Detect which cell encompasses the target text, then output its [x, y] center coordinate. 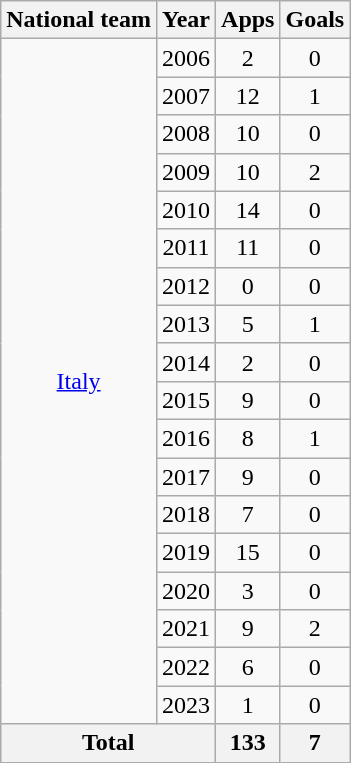
133 [248, 743]
2007 [186, 96]
6 [248, 667]
2023 [186, 705]
2016 [186, 438]
2019 [186, 553]
Year [186, 20]
2015 [186, 400]
2010 [186, 210]
2018 [186, 515]
Apps [248, 20]
2017 [186, 477]
2022 [186, 667]
5 [248, 324]
Italy [79, 382]
2008 [186, 134]
2011 [186, 248]
2006 [186, 58]
National team [79, 20]
2012 [186, 286]
12 [248, 96]
15 [248, 553]
Total [108, 743]
2014 [186, 362]
Goals [315, 20]
8 [248, 438]
11 [248, 248]
3 [248, 591]
2009 [186, 172]
2020 [186, 591]
2013 [186, 324]
2021 [186, 629]
14 [248, 210]
